Identify which cell holds the provided text, then report its [x, y] central coordinate. 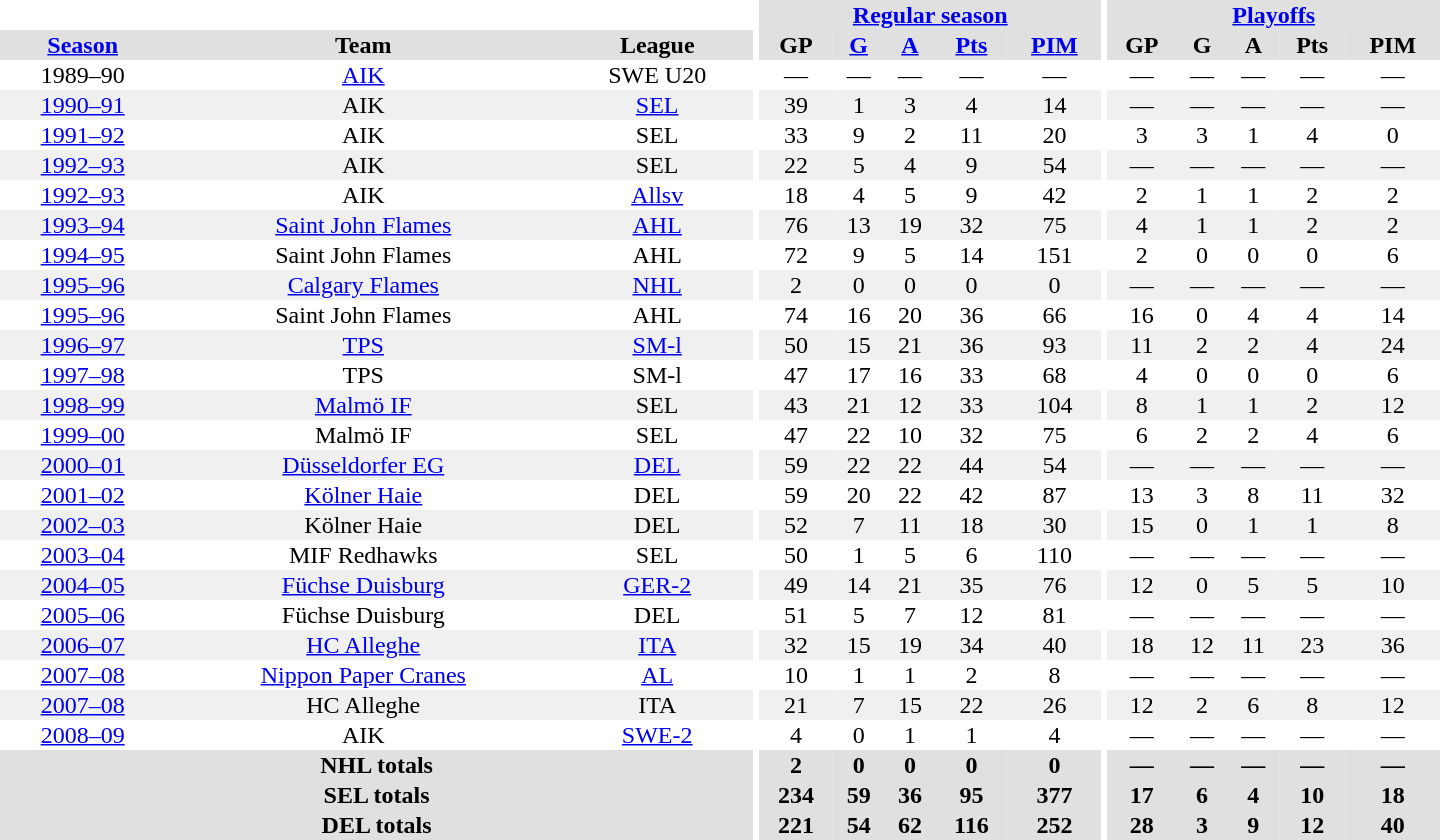
66 [1054, 315]
NHL [657, 285]
24 [1392, 345]
Allsv [657, 195]
74 [796, 315]
1998–99 [82, 405]
1996–97 [82, 345]
2000–01 [82, 465]
Düsseldorfer EG [363, 465]
SWE U20 [657, 75]
110 [1054, 555]
2008–09 [82, 735]
2006–07 [82, 645]
23 [1312, 645]
30 [1054, 525]
151 [1054, 255]
51 [796, 615]
72 [796, 255]
1999–00 [82, 435]
234 [796, 795]
34 [972, 645]
1994–95 [82, 255]
SEL totals [376, 795]
Playoffs [1274, 15]
1990–91 [82, 105]
Team [363, 45]
252 [1054, 825]
377 [1054, 795]
2003–04 [82, 555]
1997–98 [82, 375]
87 [1054, 495]
62 [910, 825]
League [657, 45]
93 [1054, 345]
Regular season [930, 15]
68 [1054, 375]
35 [972, 585]
44 [972, 465]
Calgary Flames [363, 285]
Nippon Paper Cranes [363, 675]
81 [1054, 615]
39 [796, 105]
2002–03 [82, 525]
DEL totals [376, 825]
NHL totals [376, 765]
49 [796, 585]
26 [1054, 705]
1993–94 [82, 225]
116 [972, 825]
2005–06 [82, 615]
1989–90 [82, 75]
AL [657, 675]
1991–92 [82, 135]
95 [972, 795]
Season [82, 45]
GER-2 [657, 585]
104 [1054, 405]
28 [1142, 825]
2004–05 [82, 585]
MIF Redhawks [363, 555]
2001–02 [82, 495]
SWE-2 [657, 735]
43 [796, 405]
52 [796, 525]
221 [796, 825]
